Output the [x, y] coordinate of the center of the cell containing the given text.  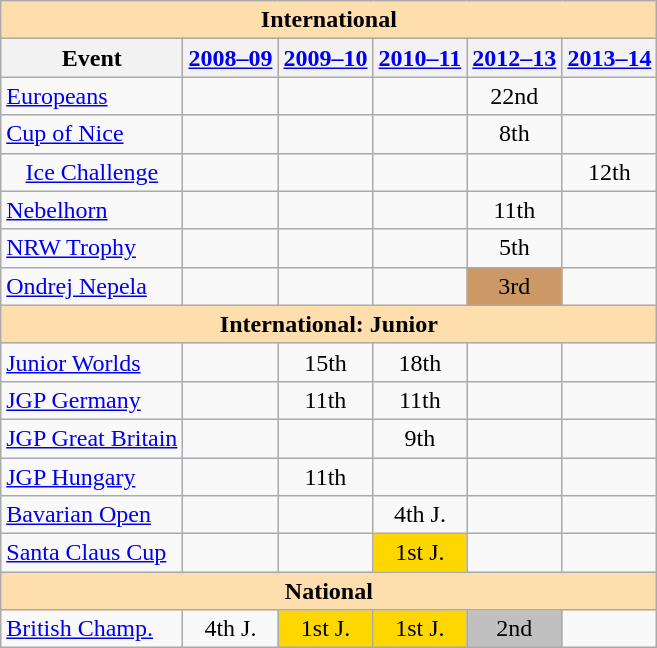
International: Junior [329, 324]
JGP Germany [92, 400]
5th [514, 248]
JGP Hungary [92, 477]
3rd [514, 286]
Junior Worlds [92, 362]
8th [514, 134]
Nebelhorn [92, 210]
2012–13 [514, 58]
Europeans [92, 96]
9th [420, 438]
22nd [514, 96]
JGP Great Britain [92, 438]
Santa Claus Cup [92, 553]
British Champ. [92, 629]
Ondrej Nepela [92, 286]
2009–10 [326, 58]
Cup of Nice [92, 134]
Event [92, 58]
International [329, 20]
Ice Challenge [92, 172]
NRW Trophy [92, 248]
2010–11 [420, 58]
18th [420, 362]
National [329, 591]
2nd [514, 629]
2013–14 [610, 58]
2008–09 [230, 58]
12th [610, 172]
15th [326, 362]
Bavarian Open [92, 515]
